Provide the [x, y] coordinate of the cell's center where the given text is located.  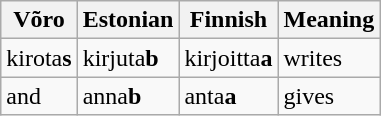
gives [329, 96]
kirjutab [128, 58]
kirotas [39, 58]
kirjoittaa [228, 58]
Estonian [128, 20]
Meaning [329, 20]
writes [329, 58]
annab [128, 96]
Võro [39, 20]
and [39, 96]
antaa [228, 96]
Finnish [228, 20]
